Find where the given text appears and provide that cell's center as (x, y) coordinate. 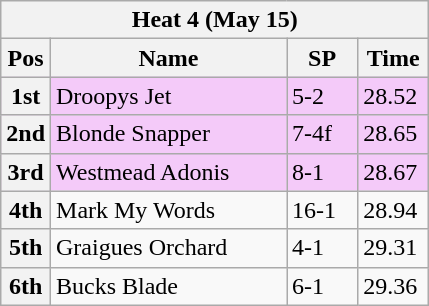
5th (26, 248)
Blonde Snapper (169, 134)
Droopys Jet (169, 96)
4-1 (322, 248)
28.67 (394, 172)
4th (26, 210)
Mark My Words (169, 210)
28.52 (394, 96)
6th (26, 286)
1st (26, 96)
6-1 (322, 286)
8-1 (322, 172)
Westmead Adonis (169, 172)
28.65 (394, 134)
7-4f (322, 134)
2nd (26, 134)
Bucks Blade (169, 286)
Pos (26, 58)
Graigues Orchard (169, 248)
Name (169, 58)
16-1 (322, 210)
5-2 (322, 96)
Heat 4 (May 15) (215, 20)
Time (394, 58)
29.36 (394, 286)
28.94 (394, 210)
3rd (26, 172)
SP (322, 58)
29.31 (394, 248)
